Provide the (X, Y) coordinate of the cell's center where the given text is located.  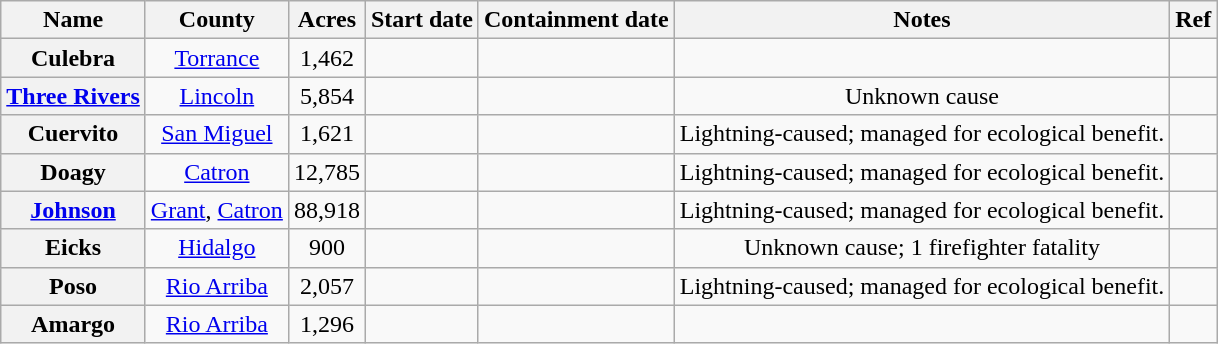
5,854 (326, 96)
88,918 (326, 210)
1,621 (326, 134)
1,462 (326, 58)
Grant, Catron (216, 210)
Eicks (74, 248)
Torrance (216, 58)
Doagy (74, 172)
Three Rivers (74, 96)
Unknown cause; 1 firefighter fatality (922, 248)
San Miguel (216, 134)
Containment date (576, 20)
12,785 (326, 172)
Johnson (74, 210)
County (216, 20)
Unknown cause (922, 96)
Catron (216, 172)
Notes (922, 20)
Cuervito (74, 134)
Name (74, 20)
Amargo (74, 324)
Poso (74, 286)
1,296 (326, 324)
900 (326, 248)
Culebra (74, 58)
Acres (326, 20)
Hidalgo (216, 248)
Ref (1194, 20)
2,057 (326, 286)
Lincoln (216, 96)
Start date (422, 20)
